Detect which cell encompasses the target text, then output its (X, Y) center coordinate. 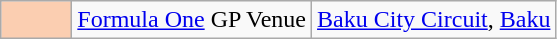
Formula One GP Venue (192, 20)
Baku City Circuit, Baku (434, 20)
